Provide the [x, y] coordinate of the cell's center where the given text is located.  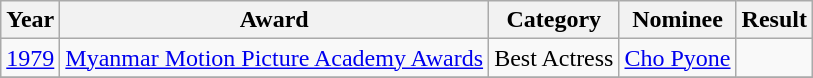
1979 [30, 58]
Year [30, 20]
Category [554, 20]
Result [774, 20]
Nominee [678, 20]
Cho Pyone [678, 58]
Myanmar Motion Picture Academy Awards [274, 58]
Best Actress [554, 58]
Award [274, 20]
